For the text-containing cell, return its midpoint in (x, y) coordinate format. 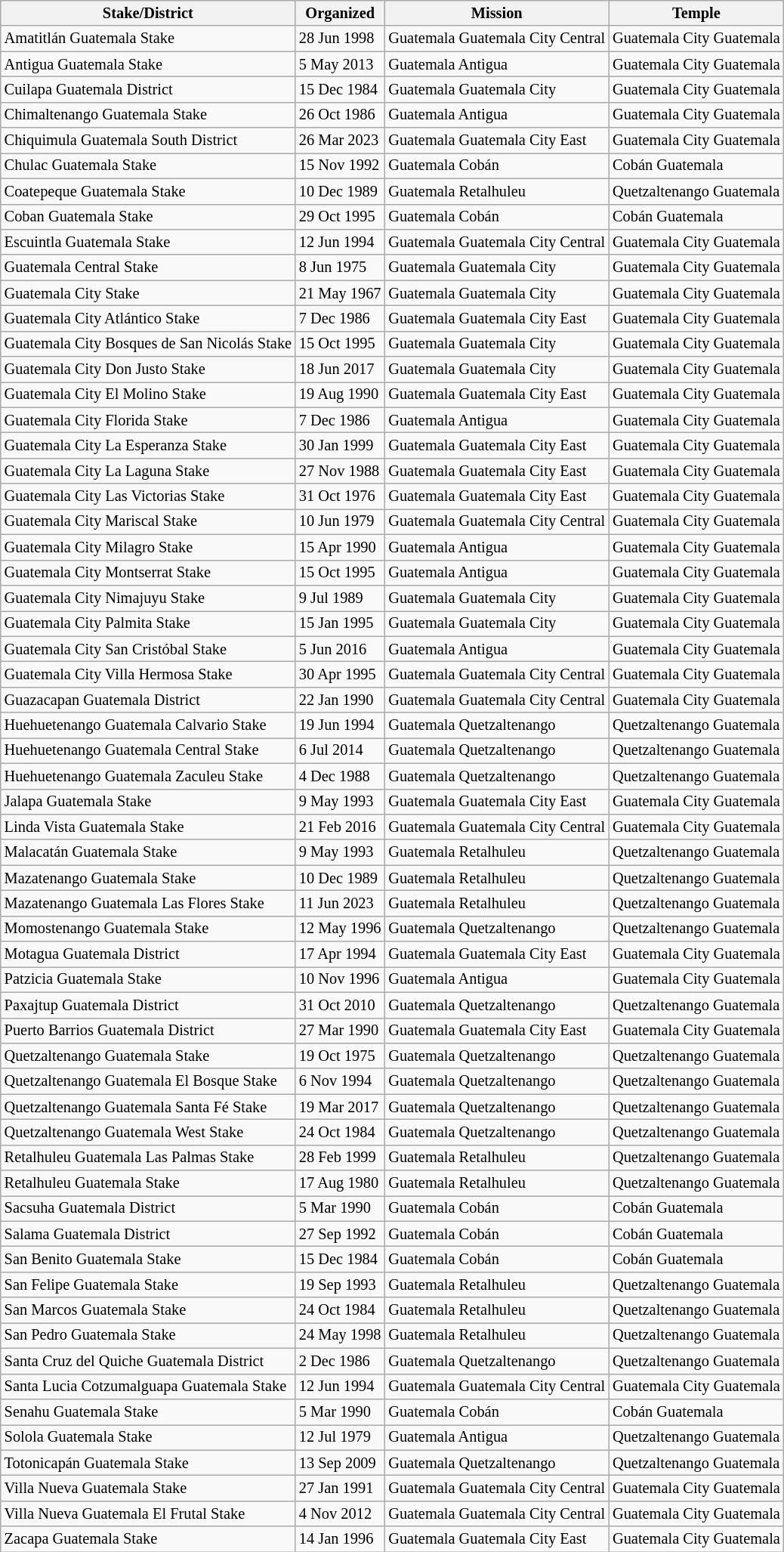
26 Oct 1986 (340, 115)
Zacapa Guatemala Stake (148, 1539)
Salama Guatemala District (148, 1234)
Quetzaltenango Guatemala West Stake (148, 1132)
Senahu Guatemala Stake (148, 1411)
Guatemala City Don Justo Stake (148, 369)
Stake/District (148, 13)
Quetzaltenango Guatemala El Bosque Stake (148, 1081)
12 Jul 1979 (340, 1437)
27 Mar 1990 (340, 1031)
Cuilapa Guatemala District (148, 89)
Sacsuha Guatemala District (148, 1208)
6 Nov 1994 (340, 1081)
Puerto Barrios Guatemala District (148, 1031)
Linda Vista Guatemala Stake (148, 827)
21 Feb 2016 (340, 827)
19 Aug 1990 (340, 394)
26 Mar 2023 (340, 141)
Guatemala City Palmita Stake (148, 623)
Guatemala City Villa Hermosa Stake (148, 674)
Momostenango Guatemala Stake (148, 929)
Antigua Guatemala Stake (148, 64)
10 Jun 1979 (340, 521)
10 Nov 1996 (340, 979)
Quetzaltenango Guatemala Stake (148, 1056)
Huehuetenango Guatemala Calvario Stake (148, 725)
Guatemala City San Cristóbal Stake (148, 649)
Chulac Guatemala Stake (148, 165)
San Marcos Guatemala Stake (148, 1310)
Mazatenango Guatemala Stake (148, 878)
21 May 1967 (340, 293)
Jalapa Guatemala Stake (148, 802)
Huehuetenango Guatemala Central Stake (148, 750)
4 Dec 1988 (340, 776)
17 Apr 1994 (340, 954)
9 Jul 1989 (340, 598)
Paxajtup Guatemala District (148, 1005)
15 Jan 1995 (340, 623)
Guatemala City Las Victorias Stake (148, 496)
Solola Guatemala Stake (148, 1437)
Quetzaltenango Guatemala Santa Fé Stake (148, 1107)
5 May 2013 (340, 64)
4 Nov 2012 (340, 1513)
Coban Guatemala Stake (148, 217)
30 Jan 1999 (340, 445)
Villa Nueva Guatemala Stake (148, 1488)
14 Jan 1996 (340, 1539)
12 May 1996 (340, 929)
Guatemala City La Laguna Stake (148, 471)
22 Jan 1990 (340, 700)
15 Apr 1990 (340, 547)
13 Sep 2009 (340, 1463)
8 Jun 1975 (340, 267)
Retalhuleu Guatemala Stake (148, 1183)
27 Jan 1991 (340, 1488)
San Benito Guatemala Stake (148, 1260)
15 Nov 1992 (340, 165)
Organized (340, 13)
Guatemala City Florida Stake (148, 420)
Guatemala City Bosques de San Nicolás Stake (148, 344)
Retalhuleu Guatemala Las Palmas Stake (148, 1158)
Guatemala City Stake (148, 293)
Guatemala City Nimajuyu Stake (148, 598)
Santa Lucia Cotzumalguapa Guatemala Stake (148, 1387)
Huehuetenango Guatemala Zaculeu Stake (148, 776)
24 May 1998 (340, 1335)
2 Dec 1986 (340, 1361)
31 Oct 2010 (340, 1005)
Temple (696, 13)
Guatemala City El Molino Stake (148, 394)
Guazacapan Guatemala District (148, 700)
Motagua Guatemala District (148, 954)
28 Feb 1999 (340, 1158)
Mazatenango Guatemala Las Flores Stake (148, 903)
Guatemala City Atlántico Stake (148, 318)
19 Mar 2017 (340, 1107)
Guatemala City Mariscal Stake (148, 521)
29 Oct 1995 (340, 217)
28 Jun 1998 (340, 39)
27 Nov 1988 (340, 471)
19 Jun 1994 (340, 725)
Totonicapán Guatemala Stake (148, 1463)
San Felipe Guatemala Stake (148, 1285)
11 Jun 2023 (340, 903)
Guatemala City Montserrat Stake (148, 573)
Escuintla Guatemala Stake (148, 242)
Patzicia Guatemala Stake (148, 979)
Coatepeque Guatemala Stake (148, 191)
Guatemala City Milagro Stake (148, 547)
Malacatán Guatemala Stake (148, 852)
Guatemala City La Esperanza Stake (148, 445)
27 Sep 1992 (340, 1234)
Guatemala Central Stake (148, 267)
31 Oct 1976 (340, 496)
18 Jun 2017 (340, 369)
San Pedro Guatemala Stake (148, 1335)
Mission (497, 13)
5 Jun 2016 (340, 649)
6 Jul 2014 (340, 750)
30 Apr 1995 (340, 674)
19 Oct 1975 (340, 1056)
Chimaltenango Guatemala Stake (148, 115)
17 Aug 1980 (340, 1183)
19 Sep 1993 (340, 1285)
Santa Cruz del Quiche Guatemala District (148, 1361)
Villa Nueva Guatemala El Frutal Stake (148, 1513)
Amatitlán Guatemala Stake (148, 39)
Chiquimula Guatemala South District (148, 141)
